Provide the [x, y] coordinate of the cell's center where the given text is located.  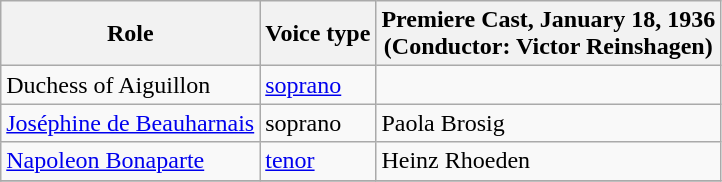
Duchess of Aiguillon [130, 85]
Role [130, 34]
Premiere Cast, January 18, 1936(Conductor: Victor Reinshagen) [548, 34]
Paola Brosig [548, 123]
Napoleon Bonaparte [130, 161]
tenor [318, 161]
Heinz Rhoeden [548, 161]
Voice type [318, 34]
Joséphine de Beauharnais [130, 123]
